Search for the cell housing the specified text and yield its [x, y] center coordinate. 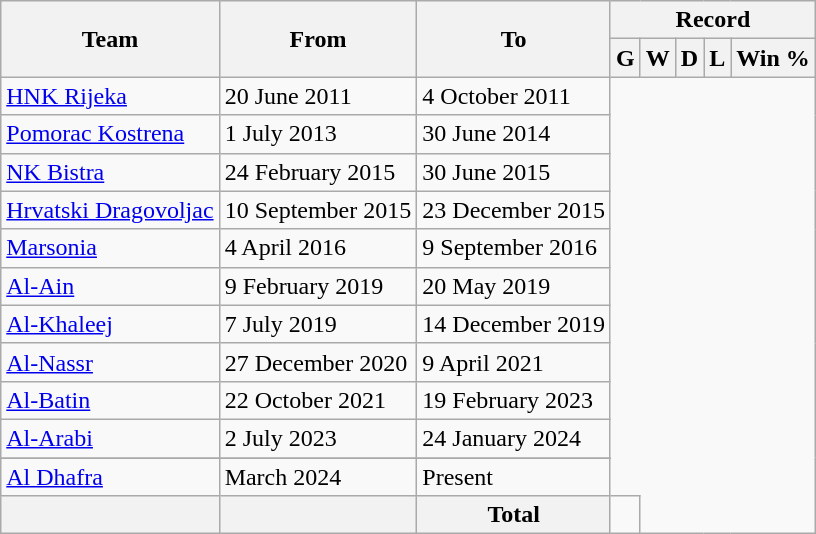
NK Bistra [110, 172]
20 June 2011 [318, 96]
1 July 2013 [318, 134]
Team [110, 39]
24 January 2024 [514, 438]
Hrvatski Dragovoljac [110, 210]
Al Dhafra [110, 477]
7 July 2019 [318, 324]
To [514, 39]
30 June 2014 [514, 134]
14 December 2019 [514, 324]
W [658, 58]
Al-Arabi [110, 438]
L [718, 58]
4 April 2016 [318, 248]
19 February 2023 [514, 400]
9 February 2019 [318, 286]
HNK Rijeka [110, 96]
2 July 2023 [318, 438]
23 December 2015 [514, 210]
Al-Nassr [110, 362]
9 September 2016 [514, 248]
22 October 2021 [318, 400]
Record [712, 20]
Total [514, 515]
Present [514, 477]
24 February 2015 [318, 172]
20 May 2019 [514, 286]
Al-Khaleej [110, 324]
From [318, 39]
D [689, 58]
Win % [774, 58]
Al-Ain [110, 286]
G [625, 58]
Al-Batin [110, 400]
4 October 2011 [514, 96]
10 September 2015 [318, 210]
27 December 2020 [318, 362]
March 2024 [318, 477]
Marsonia [110, 248]
Pomorac Kostrena [110, 134]
9 April 2021 [514, 362]
30 June 2015 [514, 172]
